Search for the cell housing the specified text and yield its [X, Y] center coordinate. 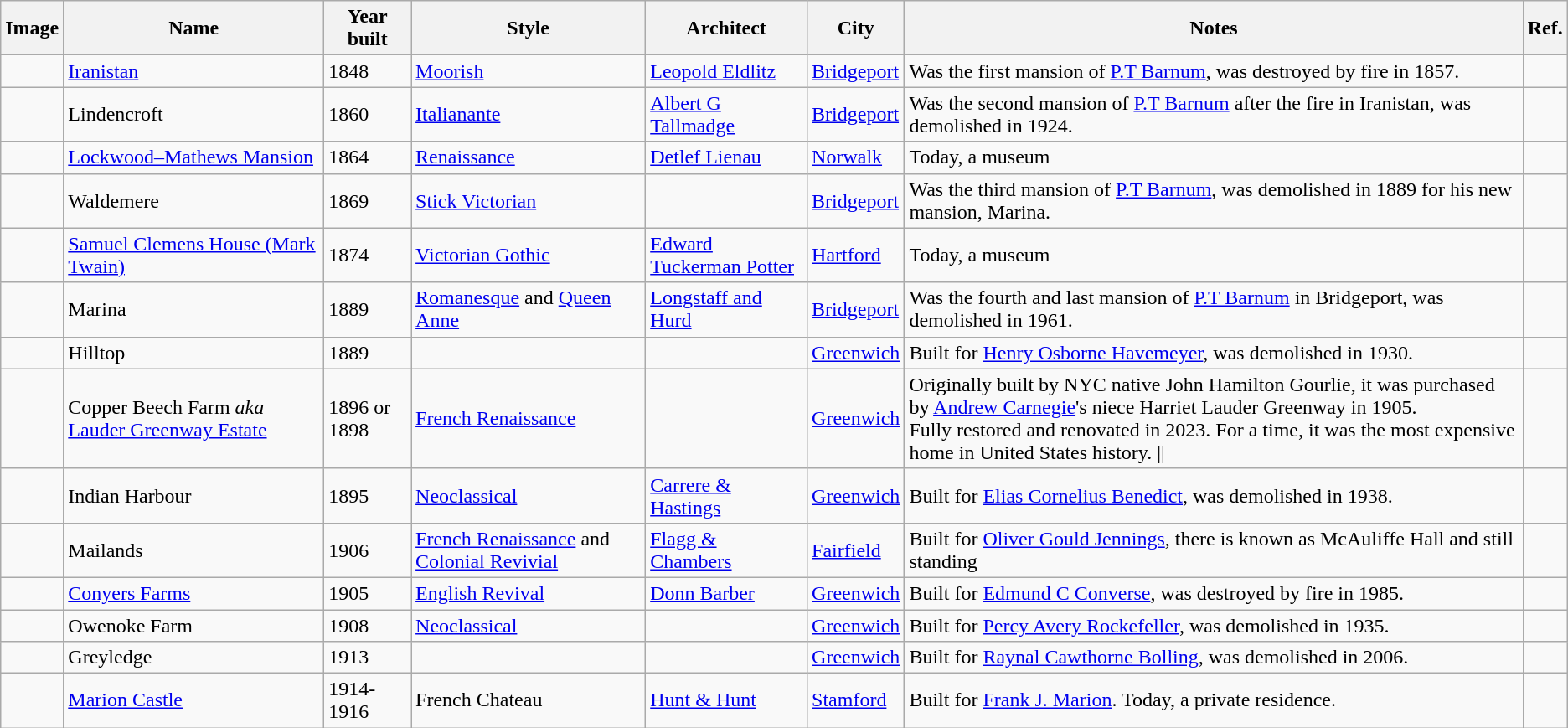
Norwalk [856, 157]
Flagg & Chambers [727, 550]
Indian Harbour [194, 496]
Built for Elias Cornelius Benedict, was demolished in 1938. [1214, 496]
Architect [727, 28]
Marina [194, 310]
Notes [1214, 28]
Victorian Gothic [529, 255]
Hartford [856, 255]
Leopold Eldlitz [727, 71]
Romanesque and Queen Anne [529, 310]
1869 [368, 201]
Owenoke Farm [194, 626]
Carrere & Hastings [727, 496]
Mailands [194, 550]
1860 [368, 114]
Lindencroft [194, 114]
1848 [368, 71]
Lockwood–Mathews Mansion [194, 157]
Edward Tuckerman Potter [727, 255]
Detlef Lienau [727, 157]
French Renaissance and Colonial Revivial [529, 550]
Fairfield [856, 550]
Donn Barber [727, 593]
Style [529, 28]
Greyledge [194, 658]
Marion Castle [194, 700]
Waldemere [194, 201]
Image [32, 28]
Conyers Farms [194, 593]
Stick Victorian [529, 201]
Was the second mansion of P.T Barnum after the fire in Iranistan, was demolished in 1924. [1214, 114]
1905 [368, 593]
Samuel Clemens House (Mark Twain) [194, 255]
Built for Percy Avery Rockefeller, was demolished in 1935. [1214, 626]
City [856, 28]
1914-1916 [368, 700]
Stamford [856, 700]
1908 [368, 626]
Moorish [529, 71]
Renaissance [529, 157]
Was the first mansion of P.T Barnum, was destroyed by fire in 1857. [1214, 71]
Copper Beech Farm aka Lauder Greenway Estate [194, 419]
Built for Raynal Cawthorne Bolling, was demolished in 2006. [1214, 658]
Hunt & Hunt [727, 700]
Year built [368, 28]
Italianante [529, 114]
Was the third mansion of P.T Barnum, was demolished in 1889 for his new mansion, Marina. [1214, 201]
Hilltop [194, 353]
Was the fourth and last mansion of P.T Barnum in Bridgeport, was demolished in 1961. [1214, 310]
1874 [368, 255]
Built for Edmund C Converse, was destroyed by fire in 1985. [1214, 593]
French Chateau [529, 700]
Name [194, 28]
Built for Henry Osborne Havemeyer, was demolished in 1930. [1214, 353]
1864 [368, 157]
Built for Oliver Gould Jennings, there is known as McAuliffe Hall and still standing [1214, 550]
1895 [368, 496]
1913 [368, 658]
English Revival [529, 593]
Built for Frank J. Marion. Today, a private residence. [1214, 700]
1896 or 1898 [368, 419]
Albert G Tallmadge [727, 114]
French Renaissance [529, 419]
Ref. [1545, 28]
1906 [368, 550]
Longstaff and Hurd [727, 310]
Iranistan [194, 71]
